Extract the [x, y] coordinate from the center of the cell holding the provided text.  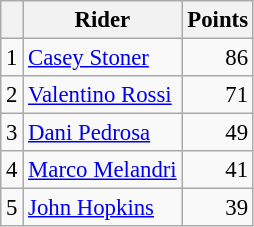
5 [12, 208]
41 [218, 170]
4 [12, 170]
2 [12, 95]
Marco Melandri [102, 170]
1 [12, 58]
Rider [102, 20]
John Hopkins [102, 208]
Valentino Rossi [102, 95]
Casey Stoner [102, 58]
3 [12, 133]
49 [218, 133]
39 [218, 208]
Points [218, 20]
71 [218, 95]
86 [218, 58]
Dani Pedrosa [102, 133]
